Pinpoint the cell where the given text exists, returning its (X, Y) midpoint coordinate. 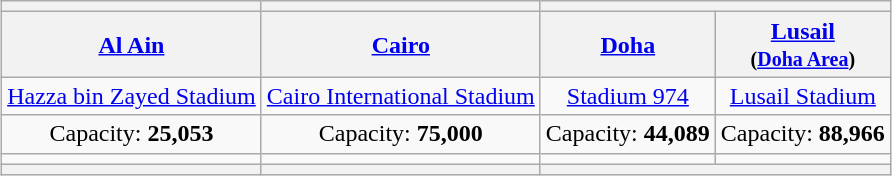
Capacity: 75,000 (400, 134)
Capacity: 25,053 (132, 134)
Capacity: 88,966 (802, 134)
Capacity: 44,089 (628, 134)
Doha (628, 44)
Cairo International Stadium (400, 96)
Cairo (400, 44)
Lusail Stadium (802, 96)
Lusail (Doha Area) (802, 44)
Stadium 974 (628, 96)
Hazza bin Zayed Stadium (132, 96)
Al Ain (132, 44)
